Identify which cell holds the provided text, then report its [X, Y] central coordinate. 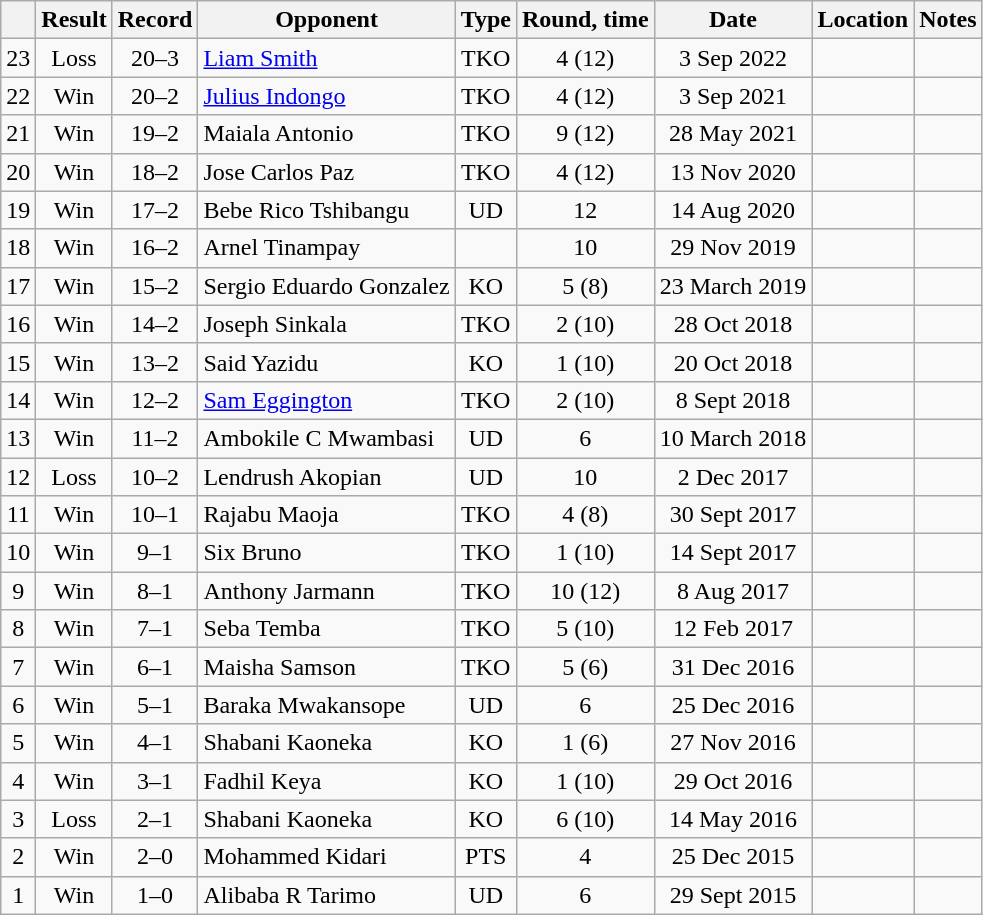
1 [18, 895]
15 [18, 362]
2 [18, 857]
10 (12) [585, 591]
Record [155, 20]
28 May 2021 [733, 134]
Bebe Rico Tshibangu [326, 210]
15–2 [155, 286]
13 [18, 438]
12 Feb 2017 [733, 629]
3 [18, 819]
Round, time [585, 20]
13–2 [155, 362]
Alibaba R Tarimo [326, 895]
Six Bruno [326, 553]
13 Nov 2020 [733, 172]
Fadhil Keya [326, 781]
10–2 [155, 477]
2–1 [155, 819]
PTS [486, 857]
7–1 [155, 629]
Julius Indongo [326, 96]
Anthony Jarmann [326, 591]
9–1 [155, 553]
Maiala Antonio [326, 134]
7 [18, 667]
16–2 [155, 248]
14 Aug 2020 [733, 210]
Liam Smith [326, 58]
17–2 [155, 210]
16 [18, 324]
Date [733, 20]
25 Dec 2015 [733, 857]
Notes [948, 20]
27 Nov 2016 [733, 743]
9 [18, 591]
1–0 [155, 895]
6–1 [155, 667]
8 Aug 2017 [733, 591]
Seba Temba [326, 629]
8–1 [155, 591]
Result [74, 20]
12–2 [155, 400]
14 [18, 400]
Location [863, 20]
20–2 [155, 96]
14 May 2016 [733, 819]
2 Dec 2017 [733, 477]
30 Sept 2017 [733, 515]
14 Sept 2017 [733, 553]
Maisha Samson [326, 667]
14–2 [155, 324]
2–0 [155, 857]
Sam Eggington [326, 400]
18 [18, 248]
23 [18, 58]
Opponent [326, 20]
5 (6) [585, 667]
19 [18, 210]
Ambokile C Mwambasi [326, 438]
23 March 2019 [733, 286]
11–2 [155, 438]
20 [18, 172]
19–2 [155, 134]
18–2 [155, 172]
3–1 [155, 781]
Lendrush Akopian [326, 477]
Arnel Tinampay [326, 248]
29 Nov 2019 [733, 248]
29 Oct 2016 [733, 781]
10–1 [155, 515]
5 [18, 743]
6 (10) [585, 819]
5–1 [155, 705]
Rajabu Maoja [326, 515]
22 [18, 96]
5 (8) [585, 286]
5 (10) [585, 629]
28 Oct 2018 [733, 324]
Said Yazidu [326, 362]
Sergio Eduardo Gonzalez [326, 286]
21 [18, 134]
Mohammed Kidari [326, 857]
9 (12) [585, 134]
Baraka Mwakansope [326, 705]
17 [18, 286]
20–3 [155, 58]
8 [18, 629]
Joseph Sinkala [326, 324]
3 Sep 2022 [733, 58]
3 Sep 2021 [733, 96]
8 Sept 2018 [733, 400]
Jose Carlos Paz [326, 172]
4 (8) [585, 515]
1 (6) [585, 743]
31 Dec 2016 [733, 667]
11 [18, 515]
4–1 [155, 743]
Type [486, 20]
20 Oct 2018 [733, 362]
25 Dec 2016 [733, 705]
29 Sept 2015 [733, 895]
10 March 2018 [733, 438]
